Provide the (X, Y) coordinate of the cell's center where the given text is located.  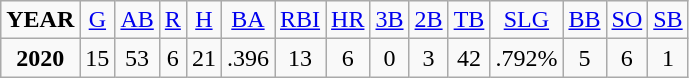
BB (584, 20)
.396 (248, 58)
SO (627, 20)
H (204, 20)
SLG (526, 20)
TB (469, 20)
13 (300, 58)
HR (348, 20)
YEAR (40, 20)
5 (584, 58)
G (98, 20)
1 (668, 58)
53 (137, 58)
SB (668, 20)
15 (98, 58)
RBI (300, 20)
3B (390, 20)
2B (428, 20)
0 (390, 58)
AB (137, 20)
21 (204, 58)
42 (469, 58)
BA (248, 20)
R (172, 20)
3 (428, 58)
.792% (526, 58)
2020 (40, 58)
